For the text-containing cell, return its midpoint in (x, y) coordinate format. 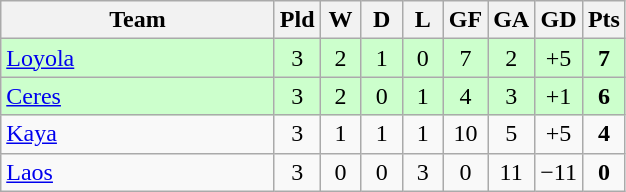
−11 (559, 172)
Loyola (138, 58)
GA (512, 20)
W (340, 20)
L (422, 20)
Pts (604, 20)
D (382, 20)
Laos (138, 172)
Team (138, 20)
GD (559, 20)
6 (604, 96)
11 (512, 172)
GF (465, 20)
5 (512, 134)
+1 (559, 96)
Kaya (138, 134)
10 (465, 134)
Pld (297, 20)
Ceres (138, 96)
